Output the [X, Y] coordinate of the center of the cell containing the given text.  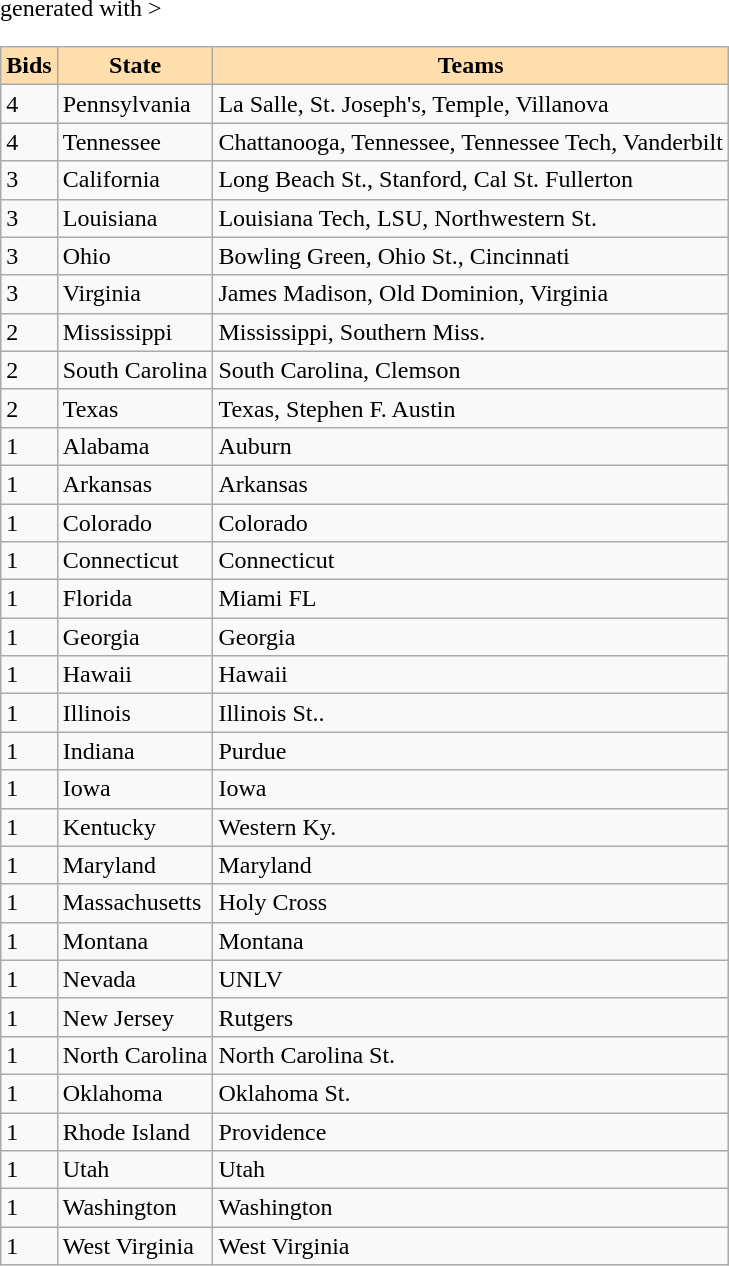
Pennsylvania [135, 104]
UNLV [470, 979]
Bowling Green, Ohio St., Cincinnati [470, 256]
Long Beach St., Stanford, Cal St. Fullerton [470, 180]
Mississippi [135, 332]
Tennessee [135, 142]
Virginia [135, 294]
California [135, 180]
Chattanooga, Tennessee, Tennessee Tech, Vanderbilt [470, 142]
Florida [135, 599]
Texas, Stephen F. Austin [470, 408]
Providence [470, 1131]
Louisiana [135, 218]
Teams [470, 66]
Miami FL [470, 599]
Purdue [470, 751]
Ohio [135, 256]
Massachusetts [135, 903]
State [135, 66]
Louisiana Tech, LSU, Northwestern St. [470, 218]
Kentucky [135, 827]
Illinois [135, 713]
Nevada [135, 979]
Western Ky. [470, 827]
Indiana [135, 751]
New Jersey [135, 1017]
Bids [29, 66]
La Salle, St. Joseph's, Temple, Villanova [470, 104]
North Carolina St. [470, 1055]
South Carolina, Clemson [470, 370]
North Carolina [135, 1055]
Illinois St.. [470, 713]
Rutgers [470, 1017]
Rhode Island [135, 1131]
James Madison, Old Dominion, Virginia [470, 294]
Auburn [470, 446]
South Carolina [135, 370]
Oklahoma St. [470, 1093]
Mississippi, Southern Miss. [470, 332]
Holy Cross [470, 903]
Oklahoma [135, 1093]
Alabama [135, 446]
Texas [135, 408]
